Find where the given text appears and provide that cell's center as (X, Y) coordinate. 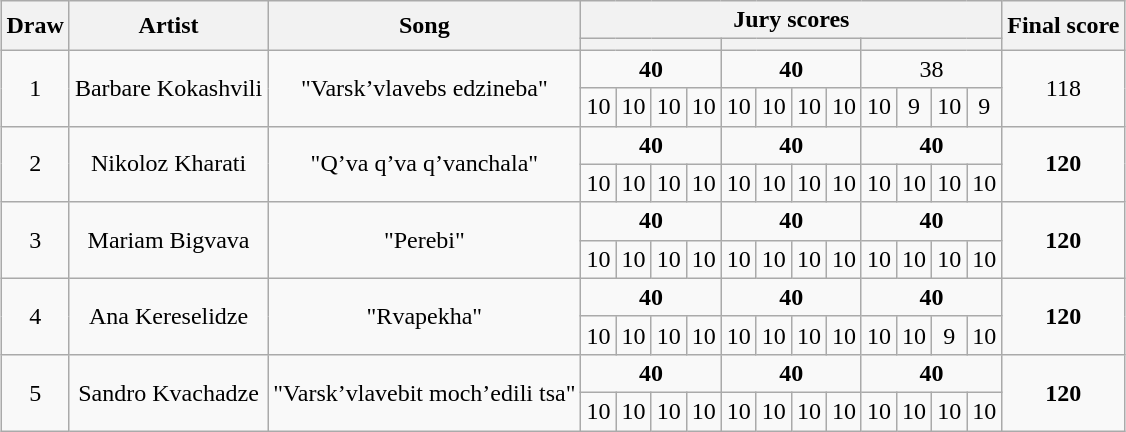
4 (35, 316)
Mariam Bigvava (168, 240)
Final score (1064, 26)
1 (35, 88)
Sandro Kvachadze (168, 392)
Ana Kereselidze (168, 316)
118 (1064, 88)
"Q’va q’va q’vanchala" (424, 164)
2 (35, 164)
3 (35, 240)
Artist (168, 26)
"Rvapekha" (424, 316)
"Varsk’vlavebit moch’edili tsa" (424, 392)
"Perebi" (424, 240)
"Varsk’vlavebs edzineba" (424, 88)
Song (424, 26)
Barbare Kokashvili (168, 88)
5 (35, 392)
Draw (35, 26)
38 (931, 69)
Nikoloz Kharati (168, 164)
Jury scores (792, 20)
